Scan for the cell matching the given text and deliver its (x, y) coordinate at center. 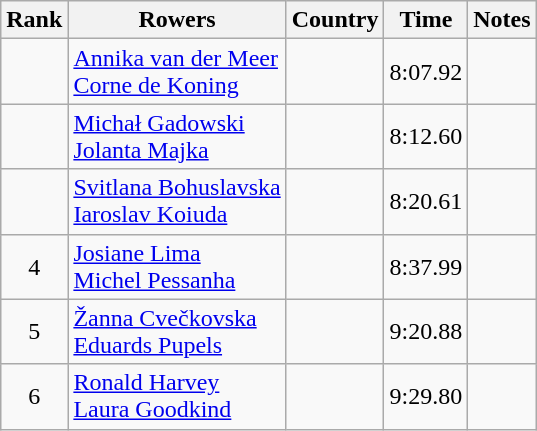
8:37.99 (426, 266)
Josiane LimaMichel Pessanha (177, 266)
4 (34, 266)
Michał GadowskiJolanta Majka (177, 136)
9:20.88 (426, 332)
Svitlana BohuslavskaIaroslav Koiuda (177, 202)
6 (34, 396)
8:20.61 (426, 202)
Žanna CvečkovskaEduards Pupels (177, 332)
9:29.80 (426, 396)
Country (335, 20)
5 (34, 332)
8:12.60 (426, 136)
Time (426, 20)
Rowers (177, 20)
8:07.92 (426, 72)
Rank (34, 20)
Notes (502, 20)
Annika van der MeerCorne de Koning (177, 72)
Ronald HarveyLaura Goodkind (177, 396)
